Find where the given text appears and provide that cell's center as [x, y] coordinate. 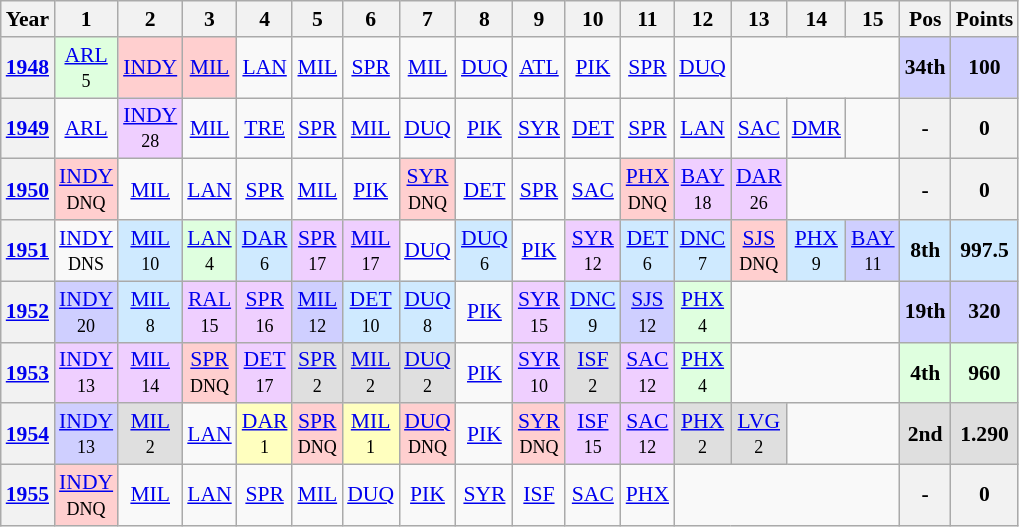
DMR [816, 128]
SPR2 [317, 372]
DUQ2 [428, 372]
10 [593, 19]
SYR10 [539, 372]
BAY18 [702, 190]
MIL10 [150, 250]
2 [150, 19]
SJS12 [648, 312]
TRE [265, 128]
1951 [28, 250]
13 [759, 19]
MIL1 [370, 434]
1949 [28, 128]
BAY11 [873, 250]
9 [539, 19]
19th [926, 312]
DAR26 [759, 190]
DUQ8 [428, 312]
14 [816, 19]
MIL14 [150, 372]
INDYDNS [86, 250]
DAR1 [265, 434]
4th [926, 372]
4 [265, 19]
1 [86, 19]
3 [209, 19]
15 [873, 19]
DET17 [265, 372]
SYR12 [593, 250]
Year [28, 19]
11 [648, 19]
INDY20 [86, 312]
DUQ6 [484, 250]
1950 [28, 190]
SPR16 [265, 312]
PHXDNQ [648, 190]
Pos [926, 19]
DAR6 [265, 250]
MIL17 [370, 250]
INDY [150, 68]
SYR15 [539, 312]
6 [370, 19]
SPR17 [317, 250]
1955 [28, 496]
2nd [926, 434]
1948 [28, 68]
DNC9 [593, 312]
12 [702, 19]
DNC7 [702, 250]
34th [926, 68]
SJSDNQ [759, 250]
1954 [28, 434]
ISF [539, 496]
1953 [28, 372]
ISF2 [593, 372]
PHX9 [816, 250]
5 [317, 19]
1.290 [985, 434]
DUQDNQ [428, 434]
320 [985, 312]
997.5 [985, 250]
ISF15 [593, 434]
100 [985, 68]
INDY28 [150, 128]
RAL15 [209, 312]
DET10 [370, 312]
ATL [539, 68]
LAN4 [209, 250]
ARL5 [86, 68]
LVG2 [759, 434]
7 [428, 19]
DET6 [648, 250]
Points [985, 19]
ARL [86, 128]
MIL12 [317, 312]
PHX2 [702, 434]
MIL8 [150, 312]
1952 [28, 312]
PHX [648, 496]
960 [985, 372]
8 [484, 19]
8th [926, 250]
